Return [x, y] of the center of cell containing provided text 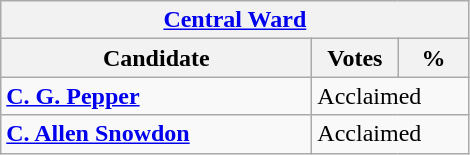
C. Allen Snowdon [156, 134]
C. G. Pepper [156, 96]
Votes [355, 58]
Central Ward [235, 20]
% [434, 58]
Candidate [156, 58]
